Provide the (x, y) coordinate of the cell's center where the given text is located.  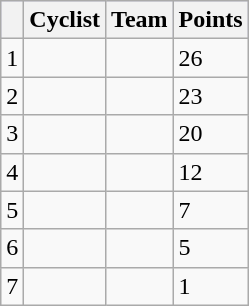
3 (12, 134)
12 (210, 172)
6 (12, 248)
Cyclist (65, 20)
Team (140, 20)
2 (12, 96)
26 (210, 58)
23 (210, 96)
20 (210, 134)
4 (12, 172)
Points (210, 20)
